Detect which cell encompasses the target text, then output its [X, Y] center coordinate. 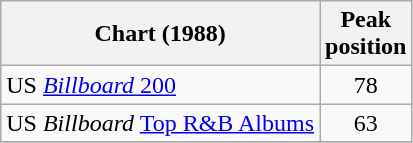
US Billboard 200 [160, 85]
Peakposition [366, 34]
Chart (1988) [160, 34]
63 [366, 123]
78 [366, 85]
US Billboard Top R&B Albums [160, 123]
